Return the (x, y) coordinate for the center point of the cell that contains the specified text.  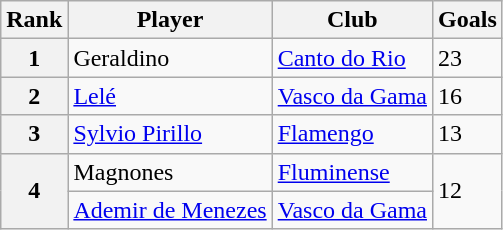
Ademir de Menezes (170, 210)
Sylvio Pirillo (170, 134)
3 (34, 134)
Lelé (170, 96)
Flamengo (352, 134)
12 (468, 191)
2 (34, 96)
23 (468, 58)
13 (468, 134)
1 (34, 58)
Rank (34, 20)
Club (352, 20)
4 (34, 191)
Fluminense (352, 172)
Canto do Rio (352, 58)
Player (170, 20)
16 (468, 96)
Goals (468, 20)
Magnones (170, 172)
Geraldino (170, 58)
